Pinpoint the cell where the given text exists, returning its [x, y] midpoint coordinate. 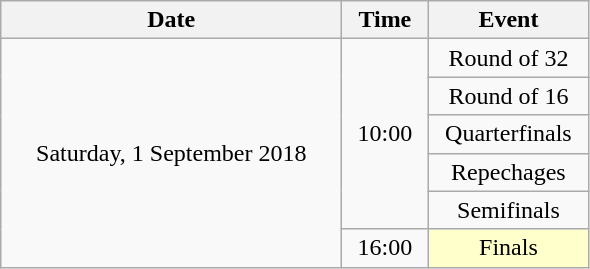
Date [172, 20]
Repechages [508, 172]
Round of 16 [508, 96]
10:00 [385, 134]
Finals [508, 248]
Event [508, 20]
Saturday, 1 September 2018 [172, 153]
Quarterfinals [508, 134]
16:00 [385, 248]
Time [385, 20]
Semifinals [508, 210]
Round of 32 [508, 58]
